Locate the cell with the specified text and output its (x, y) center coordinate. 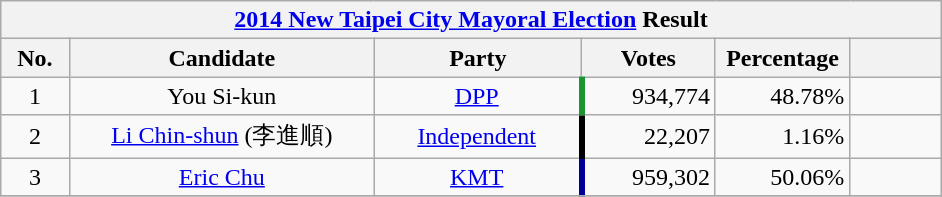
3 (34, 177)
2 (34, 136)
48.78% (782, 96)
No. (34, 58)
DPP (478, 96)
2014 New Taipei City Mayoral Election Result (470, 20)
Independent (478, 136)
959,302 (648, 177)
Percentage (782, 58)
Votes (648, 58)
50.06% (782, 177)
934,774 (648, 96)
22,207 (648, 136)
You Si-kun (222, 96)
1.16% (782, 136)
Candidate (222, 58)
1 (34, 96)
Li Chin-shun (李進順) (222, 136)
Eric Chu (222, 177)
KMT (478, 177)
Party (478, 58)
